Return [x, y] of the center of cell containing provided text 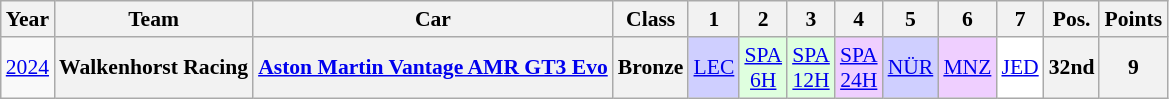
Class [651, 19]
1 [714, 19]
LEC [714, 68]
2024 [28, 68]
Bronze [651, 68]
2 [763, 19]
3 [811, 19]
32nd [1072, 68]
9 [1133, 68]
Car [433, 19]
Walkenhorst Racing [154, 68]
Points [1133, 19]
7 [1020, 19]
MNZ [967, 68]
6 [967, 19]
Team [154, 19]
SPA12H [811, 68]
4 [859, 19]
NÜR [911, 68]
JED [1020, 68]
5 [911, 19]
Pos. [1072, 19]
Year [28, 19]
Aston Martin Vantage AMR GT3 Evo [433, 68]
SPA24H [859, 68]
SPA6H [763, 68]
